Search for the cell housing the specified text and yield its (X, Y) center coordinate. 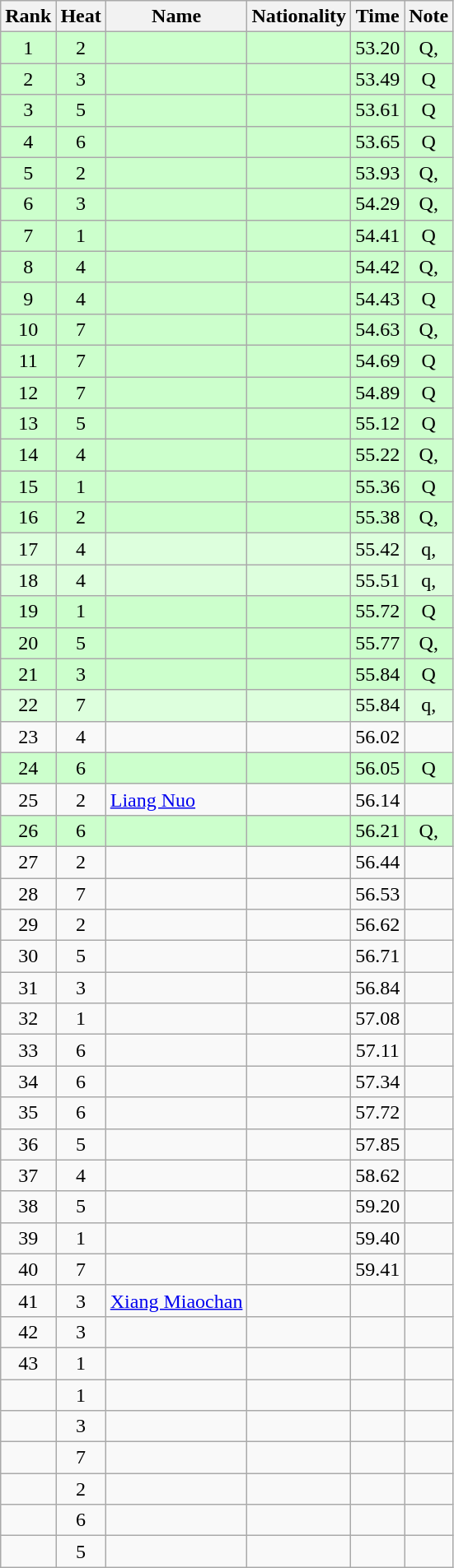
25 (28, 799)
57.11 (377, 1050)
54.29 (377, 204)
56.44 (377, 862)
Liang Nuo (176, 799)
53.65 (377, 142)
41 (28, 1300)
55.42 (377, 549)
56.71 (377, 956)
12 (28, 393)
19 (28, 612)
22 (28, 705)
40 (28, 1269)
59.41 (377, 1269)
10 (28, 329)
54.69 (377, 361)
29 (28, 925)
56.62 (377, 925)
55.36 (377, 486)
9 (28, 298)
17 (28, 549)
53.20 (377, 48)
43 (28, 1363)
54.89 (377, 393)
15 (28, 486)
56.05 (377, 768)
56.02 (377, 737)
55.51 (377, 580)
57.72 (377, 1113)
23 (28, 737)
55.12 (377, 424)
31 (28, 988)
18 (28, 580)
Heat (81, 16)
Time (377, 16)
55.22 (377, 455)
56.14 (377, 799)
27 (28, 862)
57.08 (377, 1019)
30 (28, 956)
8 (28, 267)
Xiang Miaochan (176, 1300)
Note (428, 16)
56.53 (377, 893)
55.72 (377, 612)
54.43 (377, 298)
54.42 (377, 267)
58.62 (377, 1175)
37 (28, 1175)
Rank (28, 16)
38 (28, 1207)
56.84 (377, 988)
39 (28, 1238)
26 (28, 831)
Name (176, 16)
53.93 (377, 173)
34 (28, 1082)
57.85 (377, 1144)
20 (28, 643)
59.40 (377, 1238)
16 (28, 518)
14 (28, 455)
59.20 (377, 1207)
21 (28, 674)
36 (28, 1144)
Nationality (299, 16)
53.49 (377, 79)
28 (28, 893)
24 (28, 768)
54.41 (377, 235)
53.61 (377, 110)
55.77 (377, 643)
56.21 (377, 831)
33 (28, 1050)
54.63 (377, 329)
55.38 (377, 518)
35 (28, 1113)
42 (28, 1332)
13 (28, 424)
11 (28, 361)
57.34 (377, 1082)
32 (28, 1019)
